Identify which cell holds the provided text, then report its [x, y] central coordinate. 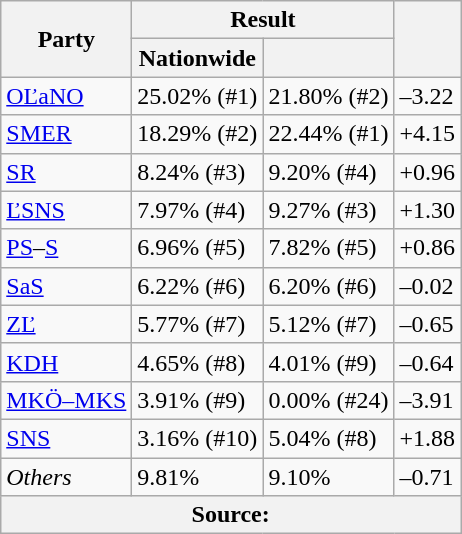
+1.88 [428, 438]
9.81% [198, 477]
9.10% [328, 477]
Party [66, 39]
+1.30 [428, 210]
+0.86 [428, 248]
6.20% (#6) [328, 286]
4.65% (#8) [198, 362]
+4.15 [428, 134]
5.04% (#8) [328, 438]
–0.71 [428, 477]
25.02% (#1) [198, 96]
Others [66, 477]
PS–S [66, 248]
Result [263, 20]
9.20% (#4) [328, 172]
KDH [66, 362]
–0.02 [428, 286]
–3.22 [428, 96]
+0.96 [428, 172]
21.80% (#2) [328, 96]
5.12% (#7) [328, 324]
SNS [66, 438]
OĽaNO [66, 96]
MKÖ–MKS [66, 400]
–0.64 [428, 362]
7.82% (#5) [328, 248]
8.24% (#3) [198, 172]
–3.91 [428, 400]
SaS [66, 286]
7.97% (#4) [198, 210]
ZĽ [66, 324]
3.16% (#10) [198, 438]
Nationwide [198, 58]
5.77% (#7) [198, 324]
18.29% (#2) [198, 134]
6.22% (#6) [198, 286]
6.96% (#5) [198, 248]
Source: [231, 515]
3.91% (#9) [198, 400]
–0.65 [428, 324]
ĽSNS [66, 210]
SR [66, 172]
0.00% (#24) [328, 400]
4.01% (#9) [328, 362]
SMER [66, 134]
9.27% (#3) [328, 210]
22.44% (#1) [328, 134]
